Provide the (X, Y) coordinate of the cell's center where the given text is located.  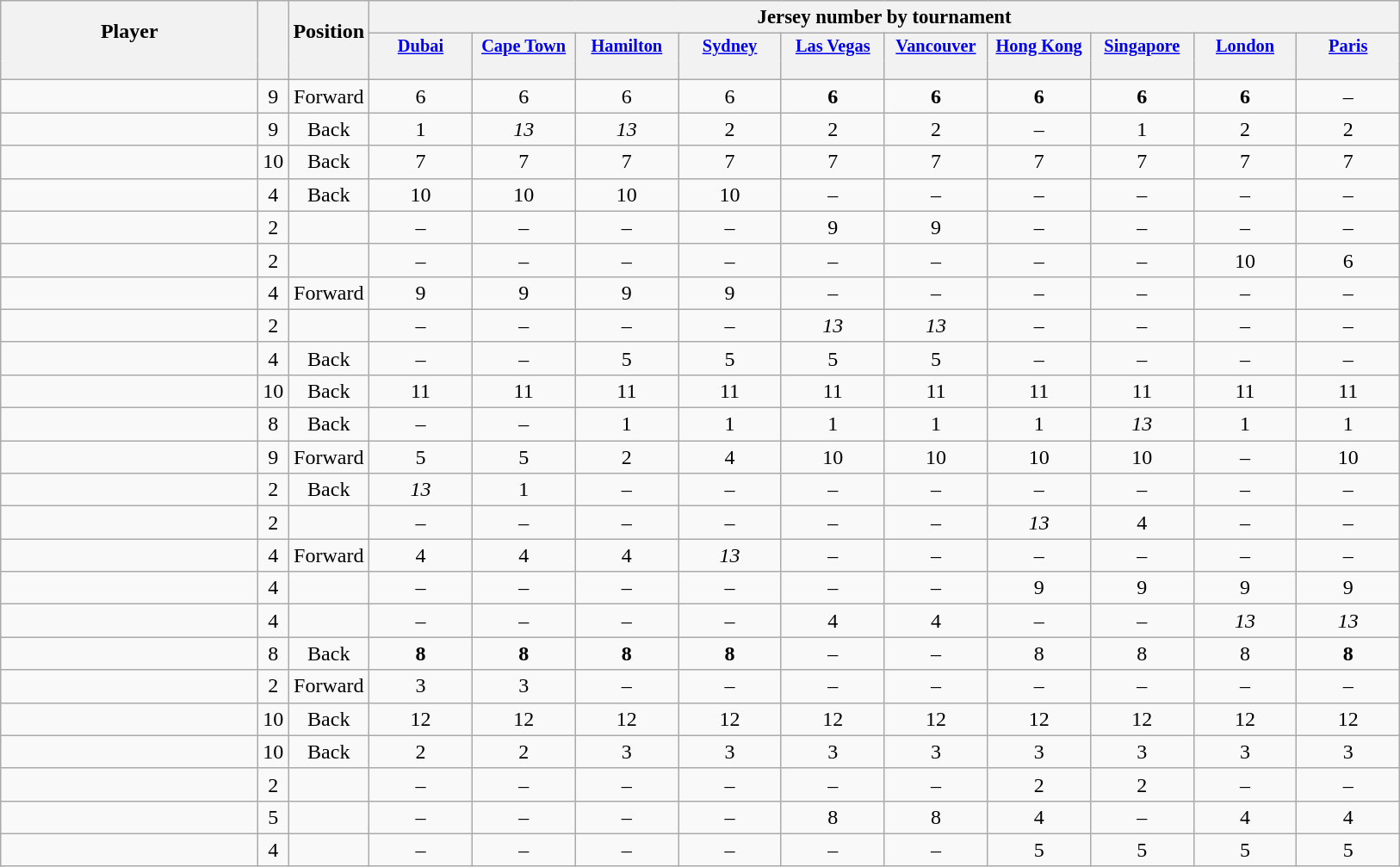
Las Vegas (833, 46)
Dubai (421, 46)
Sydney (730, 46)
Hamilton (627, 46)
Player (129, 31)
Jersey number by tournament (885, 17)
Vancouver (936, 46)
Position (329, 31)
London (1245, 46)
Cape Town (523, 46)
Paris (1348, 46)
Hong Kong (1039, 46)
Singapore (1142, 46)
